Extract the [X, Y] coordinate from the center of the cell holding the provided text.  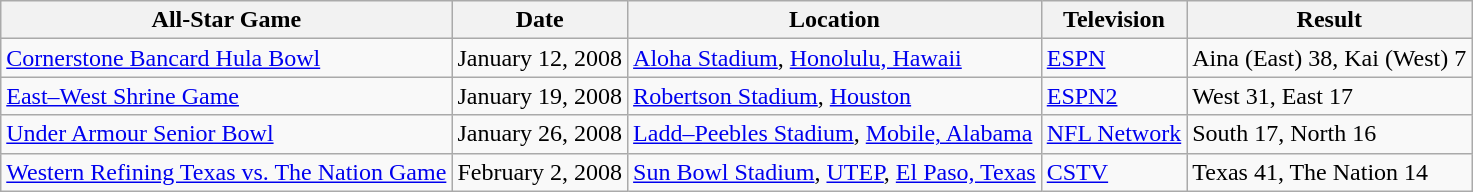
Western Refining Texas vs. The Nation Game [226, 172]
South 17, North 16 [1330, 134]
West 31, East 17 [1330, 96]
Result [1330, 20]
NFL Network [1114, 134]
All-Star Game [226, 20]
Robertson Stadium, Houston [835, 96]
ESPN2 [1114, 96]
Television [1114, 20]
Aloha Stadium, Honolulu, Hawaii [835, 58]
January 12, 2008 [540, 58]
January 19, 2008 [540, 96]
Sun Bowl Stadium, UTEP, El Paso, Texas [835, 172]
Aina (East) 38, Kai (West) 7 [1330, 58]
January 26, 2008 [540, 134]
Date [540, 20]
Under Armour Senior Bowl [226, 134]
Texas 41, The Nation 14 [1330, 172]
Ladd–Peebles Stadium, Mobile, Alabama [835, 134]
CSTV [1114, 172]
ESPN [1114, 58]
Cornerstone Bancard Hula Bowl [226, 58]
East–West Shrine Game [226, 96]
February 2, 2008 [540, 172]
Location [835, 20]
